Provide the (x, y) coordinate of the cell's center where the given text is located.  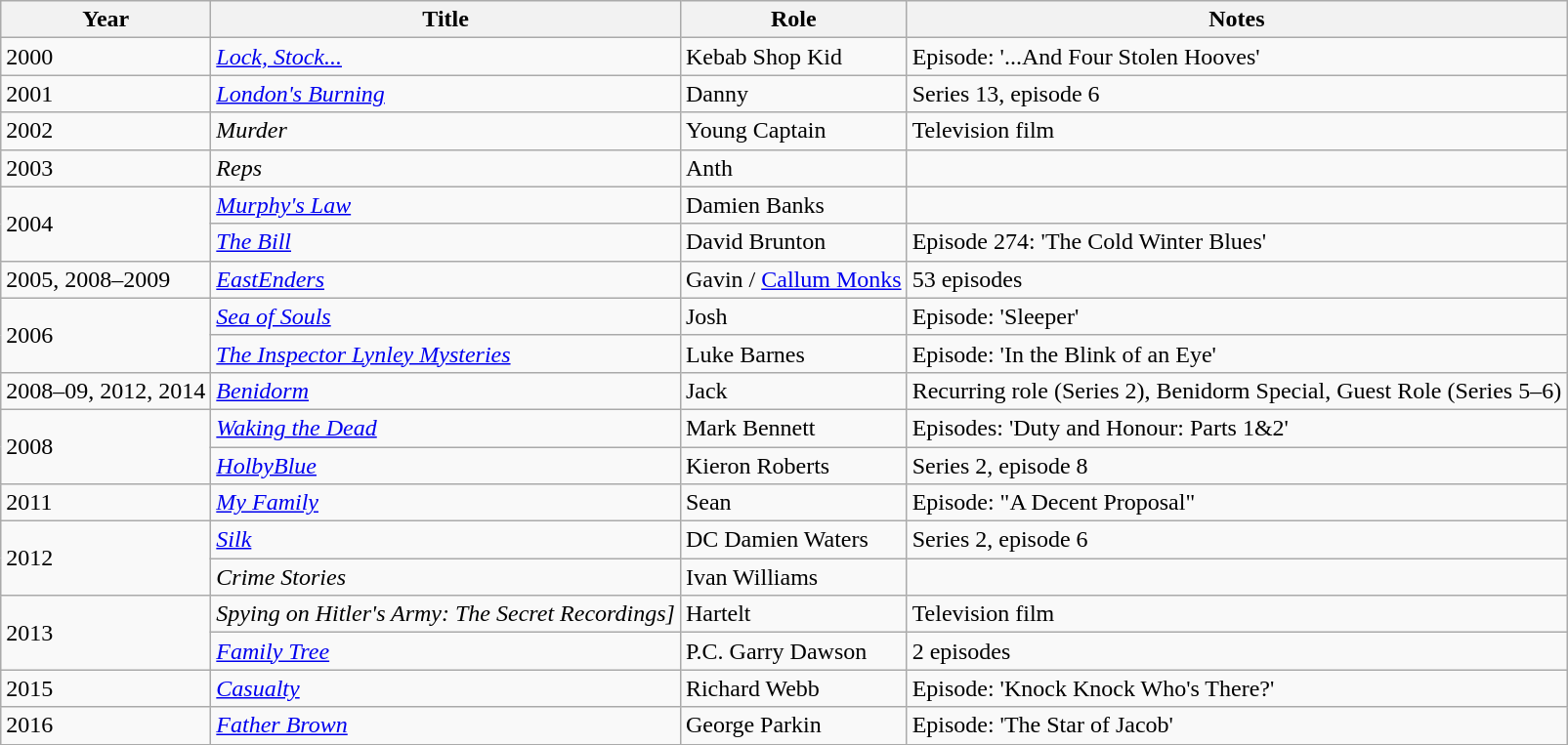
Silk (445, 540)
My Family (445, 503)
Role (793, 20)
Murder (445, 131)
2000 (106, 57)
2015 (106, 688)
Danny (793, 94)
The Inspector Lynley Mysteries (445, 353)
DC Damien Waters (793, 540)
2016 (106, 725)
Murphy's Law (445, 205)
Lock, Stock... (445, 57)
Episode: '...And Four Stolen Hooves' (1237, 57)
Luke Barnes (793, 353)
Recurring role (Series 2), Benidorm Special, Guest Role (Series 5–6) (1237, 391)
2004 (106, 224)
EastEnders (445, 279)
Series 2, episode 6 (1237, 540)
P.C. Garry Dawson (793, 651)
Reps (445, 168)
Kebab Shop Kid (793, 57)
2013 (106, 633)
Josh (793, 316)
Sean (793, 503)
Ivan Williams (793, 577)
2008 (106, 446)
Kieron Roberts (793, 466)
Episode: 'In the Blink of an Eye' (1237, 353)
Father Brown (445, 725)
2008–09, 2012, 2014 (106, 391)
Episode: 'Knock Knock Who's There?' (1237, 688)
2006 (106, 335)
Episode: 'Sleeper' (1237, 316)
Notes (1237, 20)
Episode 274: 'The Cold Winter Blues' (1237, 242)
Gavin / Callum Monks (793, 279)
2001 (106, 94)
Jack (793, 391)
HolbyBlue (445, 466)
Spying on Hitler's Army: The Secret Recordings] (445, 614)
Hartelt (793, 614)
Casualty (445, 688)
Family Tree (445, 651)
Title (445, 20)
2003 (106, 168)
London's Burning (445, 94)
2012 (106, 559)
Crime Stories (445, 577)
George Parkin (793, 725)
2011 (106, 503)
2005, 2008–2009 (106, 279)
David Brunton (793, 242)
53 episodes (1237, 279)
Richard Webb (793, 688)
2 episodes (1237, 651)
Year (106, 20)
Mark Bennett (793, 428)
Series 2, episode 8 (1237, 466)
Episode: "A Decent Proposal" (1237, 503)
The Bill (445, 242)
Young Captain (793, 131)
Damien Banks (793, 205)
Benidorm (445, 391)
Waking the Dead (445, 428)
Series 13, episode 6 (1237, 94)
Episode: 'The Star of Jacob' (1237, 725)
Episodes: 'Duty and Honour: Parts 1&2' (1237, 428)
Anth (793, 168)
Sea of Souls (445, 316)
2002 (106, 131)
